Determine the [x, y] coordinate at the center of the cell enclosing the given text.  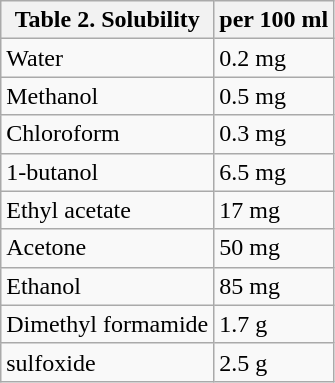
85 mg [274, 286]
6.5 mg [274, 172]
Dimethyl formamide [108, 324]
50 mg [274, 248]
0.2 mg [274, 58]
1.7 g [274, 324]
Chloroform [108, 134]
Ethyl acetate [108, 210]
0.3 mg [274, 134]
per 100 ml [274, 20]
sulfoxide [108, 362]
1-butanol [108, 172]
Water [108, 58]
17 mg [274, 210]
2.5 g [274, 362]
Methanol [108, 96]
Table 2. Solubility [108, 20]
Acetone [108, 248]
Ethanol [108, 286]
0.5 mg [274, 96]
